Search for the cell housing the specified text and yield its [X, Y] center coordinate. 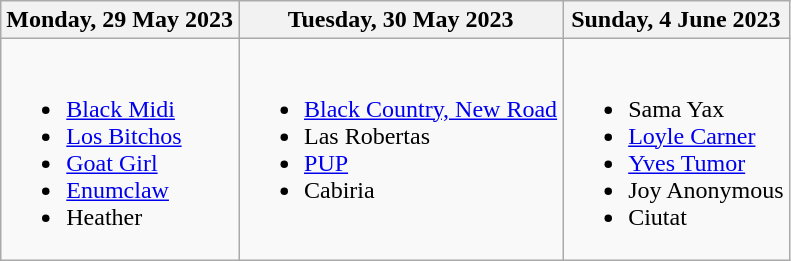
Sunday, 4 June 2023 [676, 20]
Black MidiLos BitchosGoat GirlEnumclawHeather [120, 150]
Black Country, New RoadLas RobertasPUPCabiria [400, 150]
Monday, 29 May 2023 [120, 20]
Sama YaxLoyle CarnerYves TumorJoy AnonymousCiutat [676, 150]
Tuesday, 30 May 2023 [400, 20]
